Return the (X, Y) coordinate for the center point of the cell that contains the specified text.  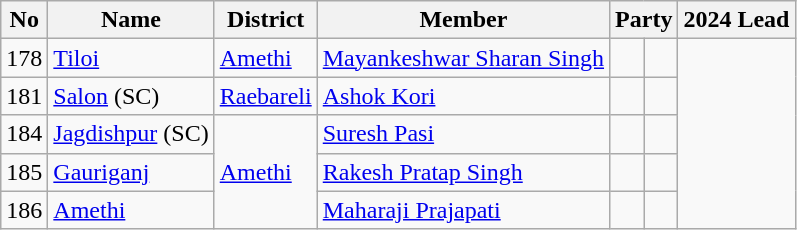
2024 Lead (736, 20)
Ashok Kori (463, 96)
Rakesh Pratap Singh (463, 172)
184 (24, 134)
Raebareli (266, 96)
Member (463, 20)
Mayankeshwar Sharan Singh (463, 58)
Tiloi (131, 58)
186 (24, 210)
181 (24, 96)
Maharaji Prajapati (463, 210)
District (266, 20)
Salon (SC) (131, 96)
Jagdishpur (SC) (131, 134)
185 (24, 172)
No (24, 20)
Name (131, 20)
178 (24, 58)
Suresh Pasi (463, 134)
Party (644, 20)
Gauriganj (131, 172)
